From the cell containing the given text, extract its center point as [x, y] coordinate. 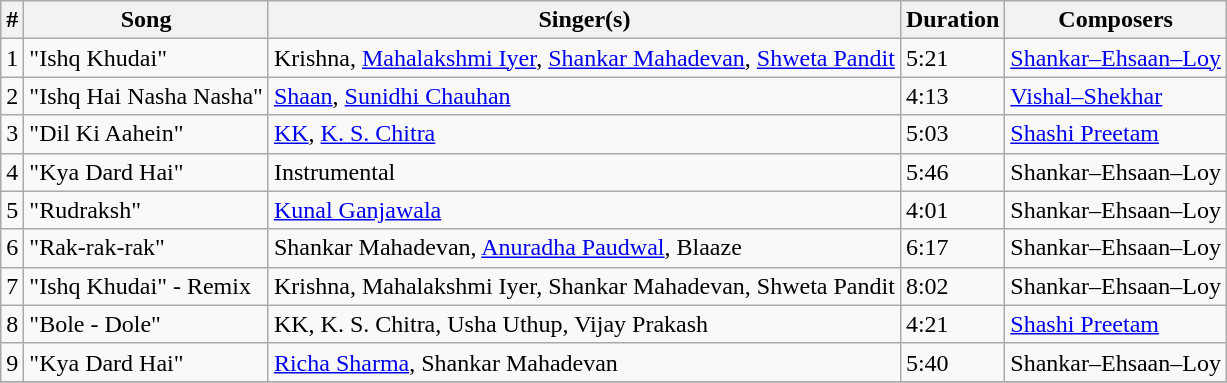
Duration [952, 20]
# [12, 20]
"Ishq Khudai" - Remix [146, 286]
5:03 [952, 134]
4:01 [952, 210]
4:21 [952, 324]
"Dil Ki Aahein" [146, 134]
9 [12, 362]
"Rudraksh" [146, 210]
7 [12, 286]
Singer(s) [584, 20]
8 [12, 324]
4 [12, 172]
Composers [1116, 20]
Shaan, Sunidhi Chauhan [584, 96]
KK, K. S. Chitra [584, 134]
5:40 [952, 362]
Shankar Mahadevan, Anuradha Paudwal, Blaaze [584, 248]
"Rak-rak-rak" [146, 248]
KK, K. S. Chitra, Usha Uthup, Vijay Prakash [584, 324]
Kunal Ganjawala [584, 210]
Richa Sharma, Shankar Mahadevan [584, 362]
6:17 [952, 248]
"Ishq Khudai" [146, 58]
Song [146, 20]
6 [12, 248]
8:02 [952, 286]
5:21 [952, 58]
4:13 [952, 96]
Vishal–Shekhar [1116, 96]
"Ishq Hai Nasha Nasha" [146, 96]
3 [12, 134]
"Bole - Dole" [146, 324]
5 [12, 210]
2 [12, 96]
Instrumental [584, 172]
5:46 [952, 172]
1 [12, 58]
